Search for the cell housing the specified text and yield its (x, y) center coordinate. 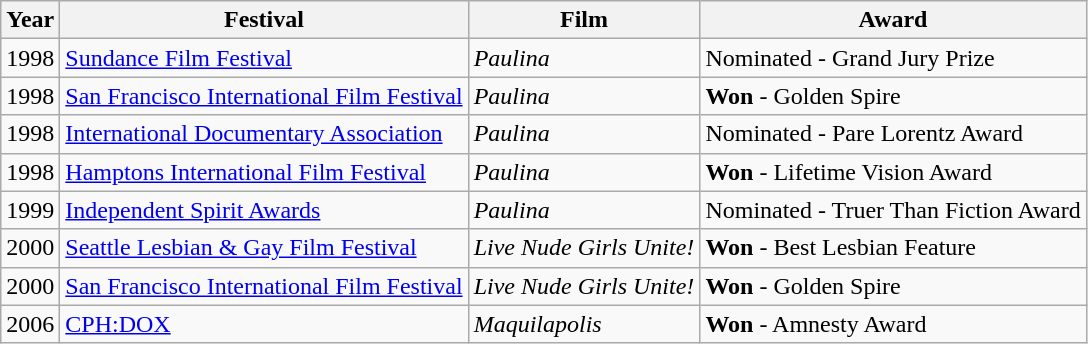
2006 (30, 324)
CPH:DOX (264, 324)
Festival (264, 20)
1999 (30, 210)
Seattle Lesbian & Gay Film Festival (264, 248)
International Documentary Association (264, 134)
Won - Lifetime Vision Award (893, 172)
Hamptons International Film Festival (264, 172)
Award (893, 20)
Nominated - Grand Jury Prize (893, 58)
Maquilapolis (584, 324)
Independent Spirit Awards (264, 210)
Nominated - Truer Than Fiction Award (893, 210)
Won - Amnesty Award (893, 324)
Sundance Film Festival (264, 58)
Won - Best Lesbian Feature (893, 248)
Nominated - Pare Lorentz Award (893, 134)
Year (30, 20)
Film (584, 20)
